Search for the cell housing the specified text and yield its [x, y] center coordinate. 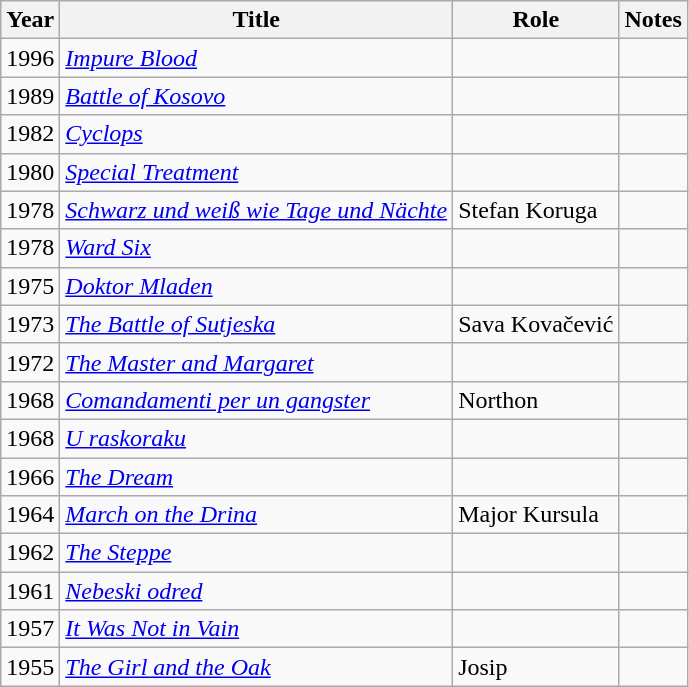
The Master and Margaret [256, 362]
Josip [536, 667]
Notes [653, 20]
Cyclops [256, 134]
1982 [30, 134]
1961 [30, 591]
1966 [30, 477]
The Steppe [256, 553]
1980 [30, 172]
Special Treatment [256, 172]
Schwarz und weiß wie Tage und Nächte [256, 210]
1989 [30, 96]
1975 [30, 286]
Comandamenti per un gangster [256, 400]
1962 [30, 553]
Stefan Koruga [536, 210]
1973 [30, 324]
March on the Drina [256, 515]
Battle of Kosovo [256, 96]
1957 [30, 629]
It Was Not in Vain [256, 629]
U raskoraku [256, 438]
Year [30, 20]
Ward Six [256, 248]
The Battle of Sutjeska [256, 324]
1996 [30, 58]
The Dream [256, 477]
1955 [30, 667]
The Girl and the Oak [256, 667]
1964 [30, 515]
Role [536, 20]
Title [256, 20]
Impure Blood [256, 58]
Sava Kovačević [536, 324]
Doktor Mladen [256, 286]
Major Kursula [536, 515]
1972 [30, 362]
Nebeski odred [256, 591]
Northon [536, 400]
